Provide the [x, y] coordinate of the cell's center where the given text is located.  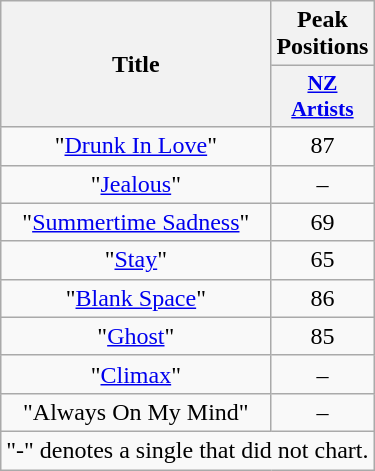
86 [322, 298]
69 [322, 222]
"Stay" [136, 260]
Title [136, 64]
"Always On My Mind" [136, 412]
"Jealous" [136, 184]
Peak Positions [322, 34]
"Drunk In Love" [136, 146]
"Climax" [136, 374]
"Ghost" [136, 336]
65 [322, 260]
85 [322, 336]
"Blank Space" [136, 298]
"Summertime Sadness" [136, 222]
"-" denotes a single that did not chart. [188, 450]
87 [322, 146]
NZ Artists [322, 96]
